Search for the cell housing the specified text and yield its [X, Y] center coordinate. 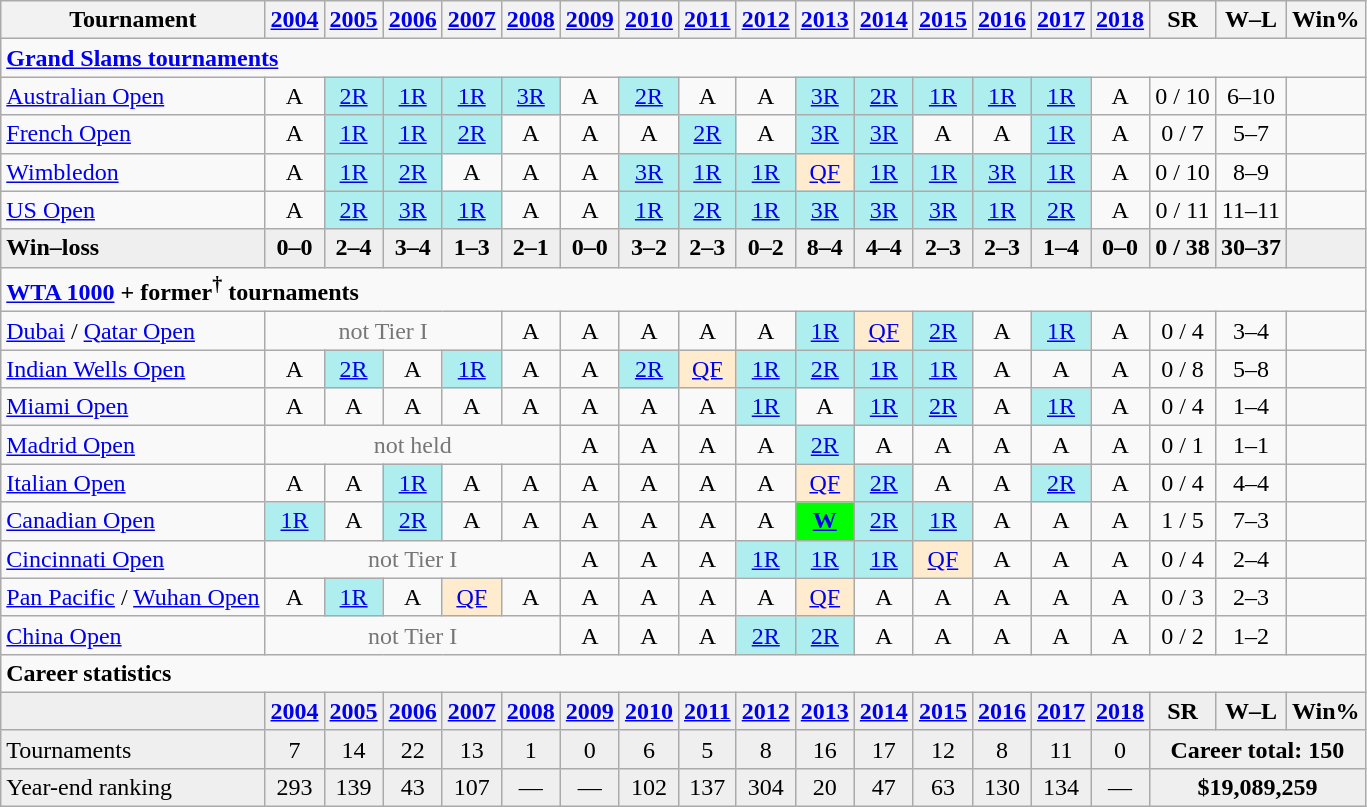
0 / 2 [1183, 635]
1–3 [472, 248]
134 [1062, 787]
102 [648, 787]
13 [472, 749]
not held [412, 445]
US Open [133, 210]
1 / 5 [1183, 521]
11 [1062, 749]
French Open [133, 134]
0 / 8 [1183, 369]
0 / 11 [1183, 210]
20 [824, 787]
6–10 [1250, 96]
Win–loss [133, 248]
293 [294, 787]
14 [354, 749]
Miami Open [133, 407]
WTA 1000 + former† tournaments [683, 290]
Italian Open [133, 483]
Dubai / Qatar Open [133, 331]
17 [884, 749]
0–2 [766, 248]
22 [412, 749]
11–11 [1250, 210]
Career statistics [683, 673]
Pan Pacific / Wuhan Open [133, 597]
Cincinnati Open [133, 559]
2–1 [530, 248]
107 [472, 787]
12 [942, 749]
Grand Slams tournaments [683, 58]
0 / 1 [1183, 445]
1–2 [1250, 635]
5–8 [1250, 369]
Wimbledon [133, 172]
1–1 [1250, 445]
Career total: 150 [1258, 749]
0 / 3 [1183, 597]
5 [707, 749]
139 [354, 787]
8–4 [824, 248]
China Open [133, 635]
Tournaments [133, 749]
0 / 7 [1183, 134]
0 / 38 [1183, 248]
$19,089,259 [1258, 787]
Australian Open [133, 96]
7 [294, 749]
Tournament [133, 20]
1 [530, 749]
130 [1002, 787]
Madrid Open [133, 445]
63 [942, 787]
W [824, 521]
6 [648, 749]
30–37 [1250, 248]
Year-end ranking [133, 787]
304 [766, 787]
3–2 [648, 248]
8–9 [1250, 172]
43 [412, 787]
Indian Wells Open [133, 369]
47 [884, 787]
5–7 [1250, 134]
16 [824, 749]
Canadian Open [133, 521]
7–3 [1250, 521]
137 [707, 787]
